For the text-containing cell, return its midpoint in (X, Y) coordinate format. 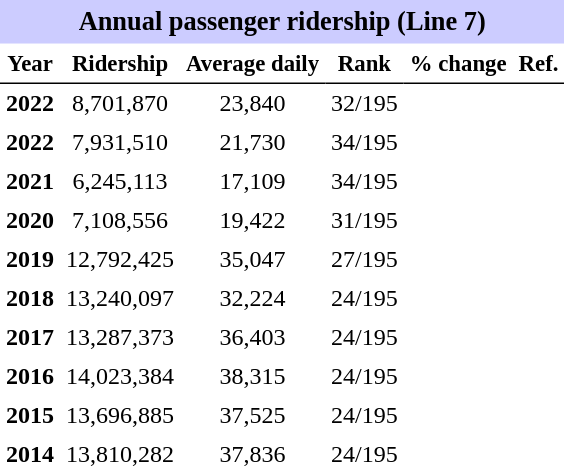
13,696,885 (120, 416)
23,840 (252, 104)
7,108,556 (120, 220)
2016 (30, 376)
Ridership (120, 64)
14,023,384 (120, 376)
2018 (30, 298)
Annual passenger ridership (Line 7) (282, 22)
6,245,113 (120, 182)
2021 (30, 182)
2019 (30, 260)
7,931,510 (120, 142)
32/195 (364, 104)
37,525 (252, 416)
13,240,097 (120, 298)
38,315 (252, 376)
35,047 (252, 260)
8,701,870 (120, 104)
2017 (30, 338)
32,224 (252, 298)
% change (458, 64)
Year (30, 64)
27/195 (364, 260)
Rank (364, 64)
12,792,425 (120, 260)
13,287,373 (120, 338)
19,422 (252, 220)
31/195 (364, 220)
36,403 (252, 338)
2020 (30, 220)
21,730 (252, 142)
Average daily (252, 64)
17,109 (252, 182)
2015 (30, 416)
